For the text-containing cell, return its midpoint in (x, y) coordinate format. 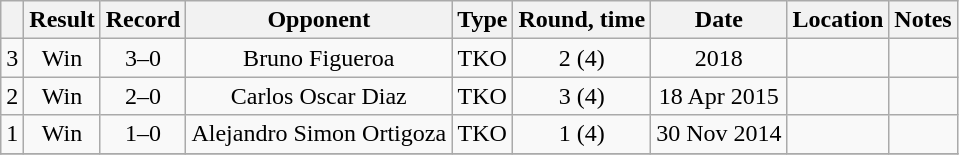
18 Apr 2015 (719, 96)
3 (4) (582, 96)
2 (12, 96)
Result (62, 20)
Alejandro Simon Ortigoza (319, 134)
Carlos Oscar Diaz (319, 96)
30 Nov 2014 (719, 134)
1–0 (143, 134)
Type (482, 20)
2018 (719, 58)
Location (838, 20)
1 (12, 134)
Opponent (319, 20)
3–0 (143, 58)
Notes (923, 20)
Date (719, 20)
Round, time (582, 20)
1 (4) (582, 134)
2–0 (143, 96)
Bruno Figueroa (319, 58)
Record (143, 20)
2 (4) (582, 58)
3 (12, 58)
